Scan for the cell matching the given text and deliver its (x, y) coordinate at center. 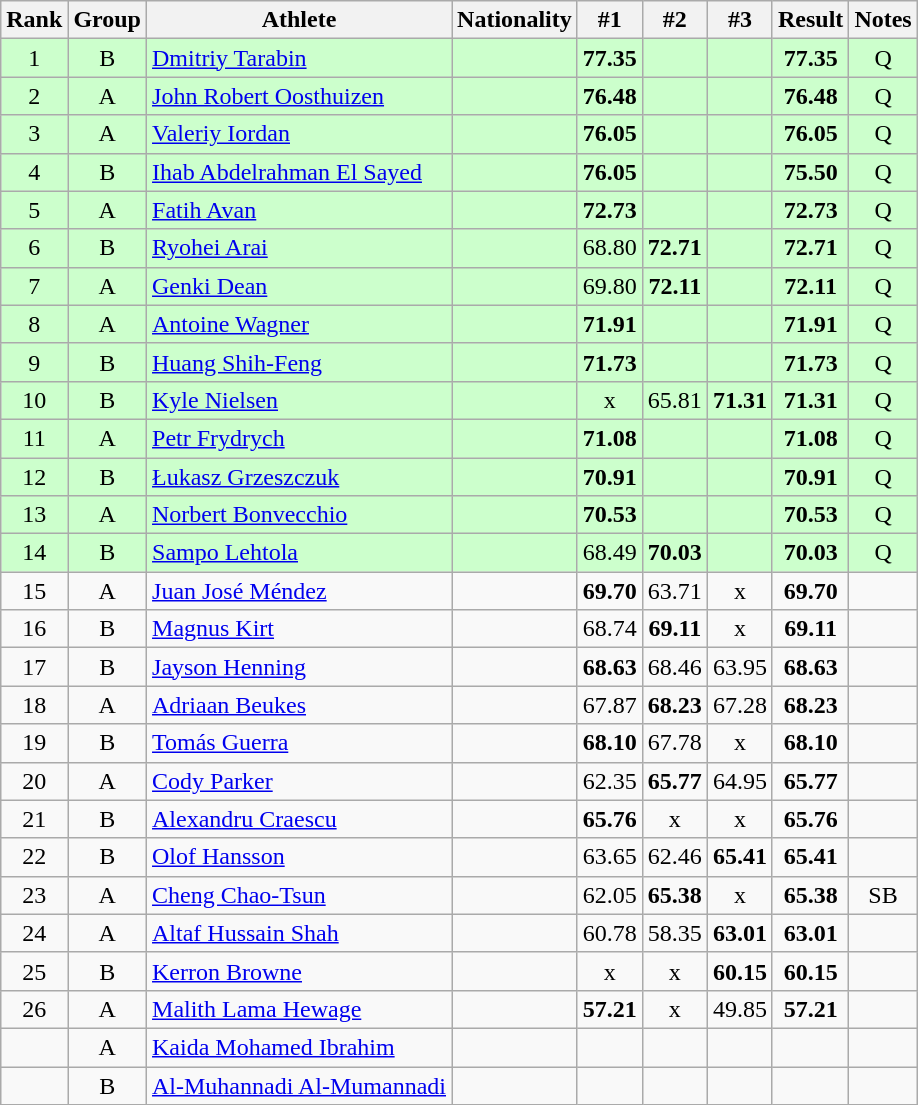
63.95 (740, 667)
Group (108, 20)
Kyle Nielsen (300, 400)
75.50 (810, 172)
#3 (740, 20)
Magnus Kirt (300, 629)
13 (34, 515)
26 (34, 1009)
17 (34, 667)
65.81 (674, 400)
Ryohei Arai (300, 248)
60.78 (610, 933)
67.87 (610, 705)
Alexandru Craescu (300, 819)
Al-Muhannadi Al-Mumannadi (300, 1085)
68.49 (610, 553)
67.28 (740, 705)
Sampo Lehtola (300, 553)
9 (34, 362)
58.35 (674, 933)
Malith Lama Hewage (300, 1009)
10 (34, 400)
14 (34, 553)
Altaf Hussain Shah (300, 933)
5 (34, 210)
22 (34, 857)
8 (34, 324)
Nationality (515, 20)
Cody Parker (300, 781)
Jayson Henning (300, 667)
24 (34, 933)
67.78 (674, 743)
7 (34, 286)
21 (34, 819)
SB (883, 895)
#1 (610, 20)
62.35 (610, 781)
2 (34, 96)
49.85 (740, 1009)
68.80 (610, 248)
11 (34, 438)
Huang Shih-Feng (300, 362)
20 (34, 781)
Cheng Chao-Tsun (300, 895)
25 (34, 971)
1 (34, 58)
4 (34, 172)
18 (34, 705)
63.71 (674, 591)
6 (34, 248)
Adriaan Beukes (300, 705)
#2 (674, 20)
68.46 (674, 667)
64.95 (740, 781)
Ihab Abdelrahman El Sayed (300, 172)
62.46 (674, 857)
Kaida Mohamed Ibrahim (300, 1047)
63.65 (610, 857)
Rank (34, 20)
3 (34, 134)
Kerron Browne (300, 971)
Dmitriy Tarabin (300, 58)
Tomás Guerra (300, 743)
19 (34, 743)
John Robert Oosthuizen (300, 96)
16 (34, 629)
Olof Hansson (300, 857)
62.05 (610, 895)
69.80 (610, 286)
15 (34, 591)
Norbert Bonvecchio (300, 515)
Valeriy Iordan (300, 134)
Antoine Wagner (300, 324)
Genki Dean (300, 286)
68.74 (610, 629)
Athlete (300, 20)
Fatih Avan (300, 210)
23 (34, 895)
12 (34, 477)
Łukasz Grzeszczuk (300, 477)
Result (810, 20)
Juan José Méndez (300, 591)
Petr Frydrych (300, 438)
Notes (883, 20)
